Locate the cell with the specified text and output its (x, y) center coordinate. 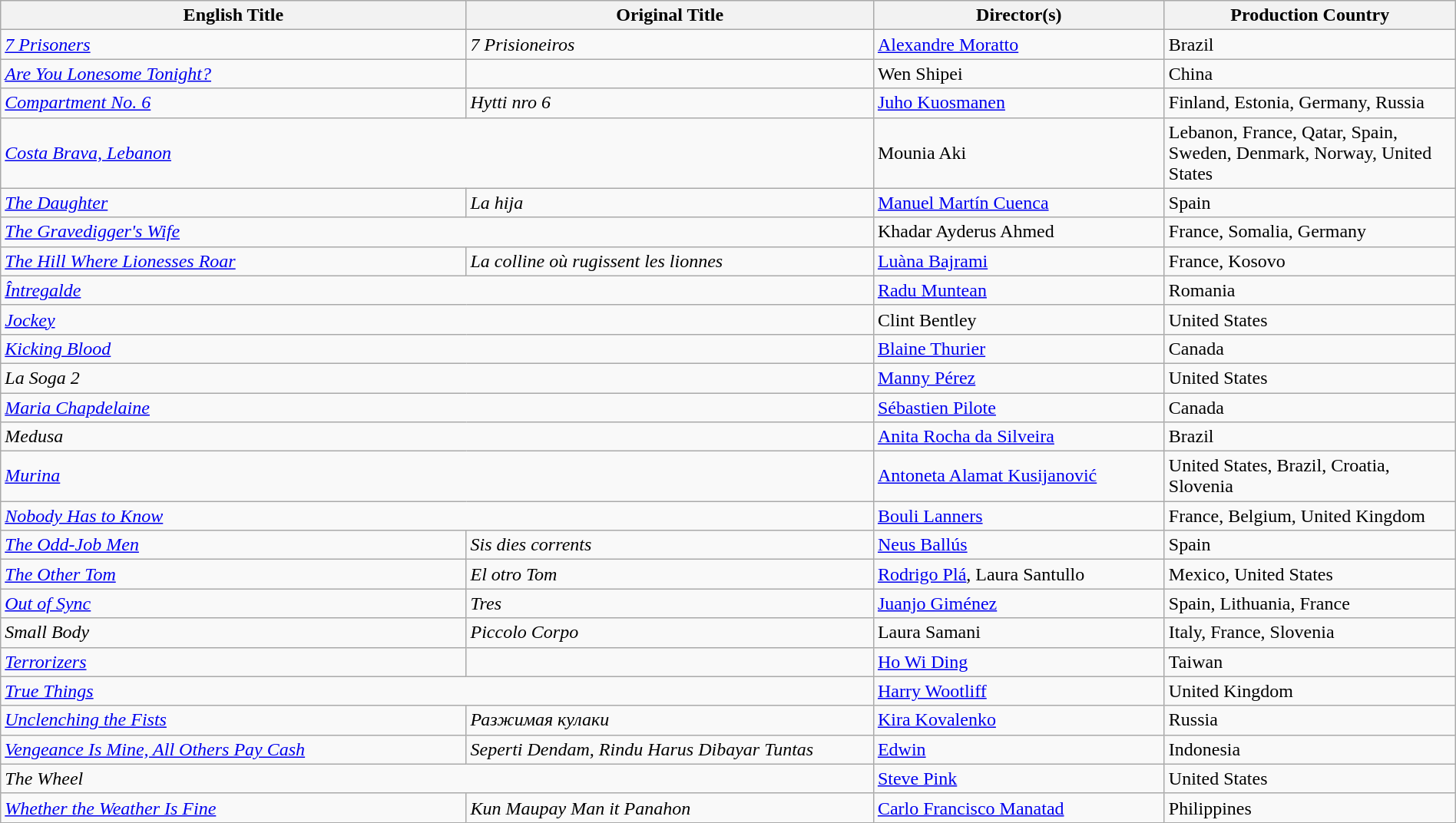
France, Somalia, Germany (1310, 232)
United Kingdom (1310, 691)
7 Prisoners (233, 45)
Out of Sync (233, 603)
Whether the Weather Is Fine (233, 808)
Italy, France, Slovenia (1310, 633)
Sébastien Pilote (1018, 408)
El otro Tom (670, 574)
Murina (438, 476)
La hija (670, 203)
La Soga 2 (438, 378)
The Other Tom (233, 574)
Hytti nro 6 (670, 103)
Small Body (233, 633)
Kira Kovalenko (1018, 720)
Kicking Blood (438, 349)
Seperti Dendam, Rindu Harus Dibayar Tuntas (670, 749)
Radu Muntean (1018, 290)
True Things (438, 691)
La colline où rugissent les lionnes (670, 261)
Spain, Lithuania, France (1310, 603)
The Wheel (438, 778)
Carlo Francisco Manatad (1018, 808)
Kun Maupay Man it Panahon (670, 808)
Mounia Aki (1018, 153)
Piccolo Corpo (670, 633)
France, Kosovo (1310, 261)
The Daughter (233, 203)
Philippines (1310, 808)
Sis dies corrents (670, 545)
United States, Brazil, Croatia, Slovenia (1310, 476)
Manuel Martín Cuenca (1018, 203)
Anita Rocha da Silveira (1018, 437)
Mexico, United States (1310, 574)
China (1310, 74)
Medusa (438, 437)
English Title (233, 15)
Clint Bentley (1018, 319)
Director(s) (1018, 15)
Neus Ballús (1018, 545)
Harry Wootliff (1018, 691)
Laura Samani (1018, 633)
Costa Brava, Lebanon (438, 153)
Juho Kuosmanen (1018, 103)
Vengeance Is Mine, All Others Pay Cash (233, 749)
Edwin (1018, 749)
Întregalde (438, 290)
Unclenching the Fists (233, 720)
The Odd-Job Men (233, 545)
Lebanon, France, Qatar, Spain, Sweden, Denmark, Norway, United States (1310, 153)
Alexandre Moratto (1018, 45)
Manny Pérez (1018, 378)
Khadar Ayderus Ahmed (1018, 232)
Antoneta Alamat Kusijanović (1018, 476)
Compartment No. 6 (233, 103)
7 Prisioneiros (670, 45)
Разжимая кулаки (670, 720)
Steve Pink (1018, 778)
Maria Chapdelaine (438, 408)
Bouli Lanners (1018, 516)
Jockey (438, 319)
Rodrigo Plá, Laura Santullo (1018, 574)
Ho Wi Ding (1018, 662)
Production Country (1310, 15)
Original Title (670, 15)
Taiwan (1310, 662)
The Gravedigger's Wife (438, 232)
Indonesia (1310, 749)
Luàna Bajrami (1018, 261)
Are You Lonesome Tonight? (233, 74)
Nobody Has to Know (438, 516)
Finland, Estonia, Germany, Russia (1310, 103)
Juanjo Giménez (1018, 603)
Wen Shipei (1018, 74)
Terrorizers (233, 662)
Blaine Thurier (1018, 349)
The Hill Where Lionesses Roar (233, 261)
Romania (1310, 290)
France, Belgium, United Kingdom (1310, 516)
Russia (1310, 720)
Tres (670, 603)
